Scan for the cell matching the given text and deliver its (X, Y) coordinate at center. 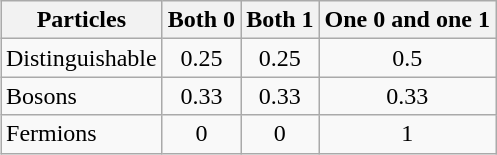
Particles (81, 20)
Both 1 (280, 20)
Distinguishable (81, 58)
1 (407, 134)
0.5 (407, 58)
Fermions (81, 134)
One 0 and one 1 (407, 20)
Both 0 (201, 20)
Bosons (81, 96)
